Detect which cell encompasses the target text, then output its (X, Y) center coordinate. 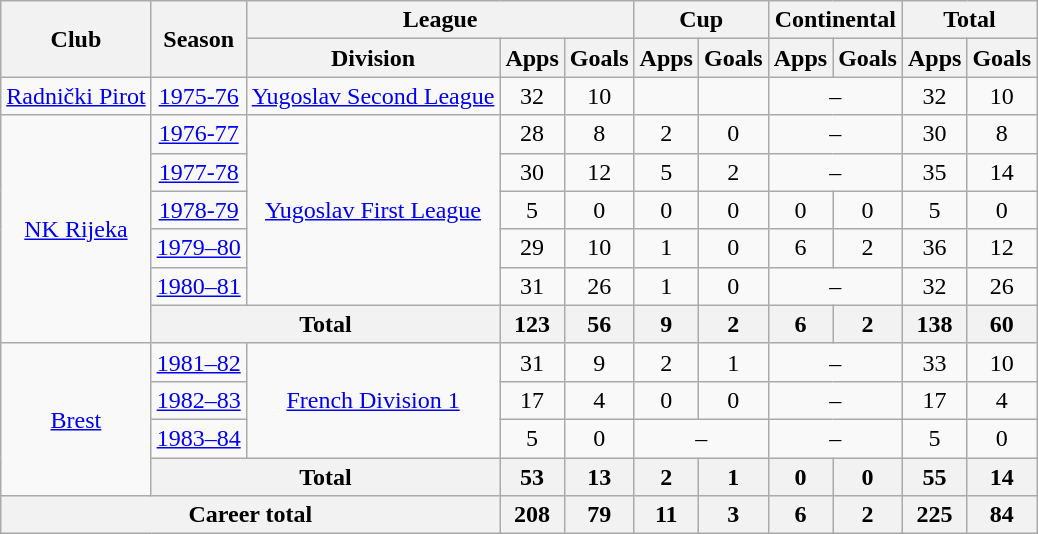
55 (934, 477)
1980–81 (198, 286)
123 (532, 324)
225 (934, 515)
Yugoslav Second League (373, 96)
1983–84 (198, 438)
Cup (701, 20)
138 (934, 324)
Club (76, 39)
29 (532, 248)
35 (934, 172)
79 (599, 515)
League (440, 20)
1982–83 (198, 400)
Yugoslav First League (373, 210)
11 (666, 515)
1978-79 (198, 210)
3 (733, 515)
28 (532, 134)
1976-77 (198, 134)
Continental (835, 20)
53 (532, 477)
36 (934, 248)
Division (373, 58)
Radnički Pirot (76, 96)
1979–80 (198, 248)
1975-76 (198, 96)
French Division 1 (373, 400)
NK Rijeka (76, 229)
208 (532, 515)
13 (599, 477)
84 (1002, 515)
Season (198, 39)
56 (599, 324)
1977-78 (198, 172)
33 (934, 362)
1981–82 (198, 362)
Career total (250, 515)
60 (1002, 324)
Brest (76, 419)
